Pinpoint the cell where the given text exists, returning its (X, Y) midpoint coordinate. 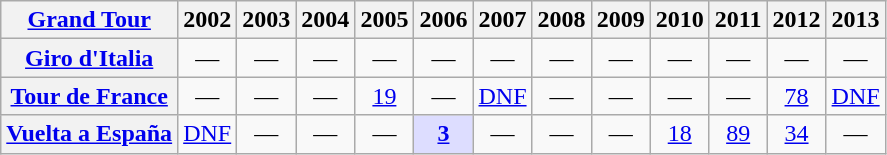
2004 (326, 20)
2012 (796, 20)
2010 (680, 20)
89 (738, 134)
3 (444, 134)
34 (796, 134)
2008 (562, 20)
Grand Tour (90, 20)
Vuelta a España (90, 134)
2002 (208, 20)
2007 (502, 20)
18 (680, 134)
Tour de France (90, 96)
2003 (266, 20)
2006 (444, 20)
2011 (738, 20)
2013 (856, 20)
2005 (384, 20)
19 (384, 96)
78 (796, 96)
2009 (620, 20)
Giro d'Italia (90, 58)
